Return the [X, Y] coordinate for the center point of the cell that contains the specified text.  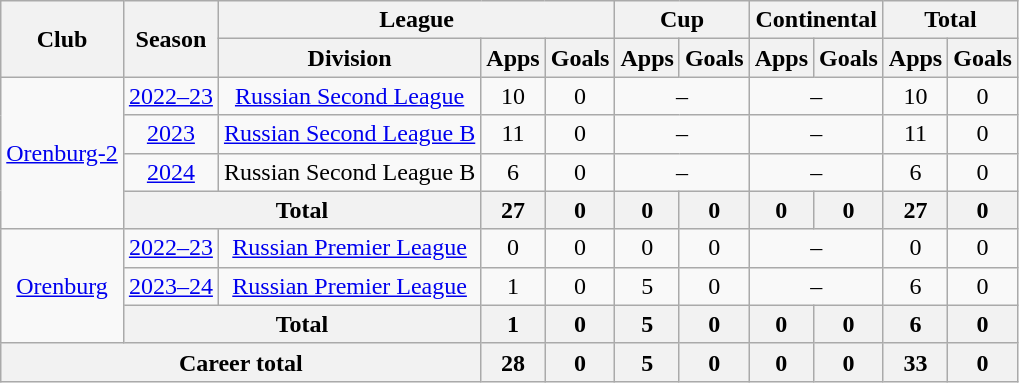
Cup [682, 20]
Continental [816, 20]
League [416, 20]
33 [915, 362]
2023 [170, 134]
Orenburg-2 [62, 153]
Russian Second League [349, 96]
2024 [170, 172]
Season [170, 39]
Orenburg [62, 286]
Career total [241, 362]
28 [513, 362]
2023–24 [170, 286]
Club [62, 39]
Division [349, 58]
